Search for the cell housing the specified text and yield its [x, y] center coordinate. 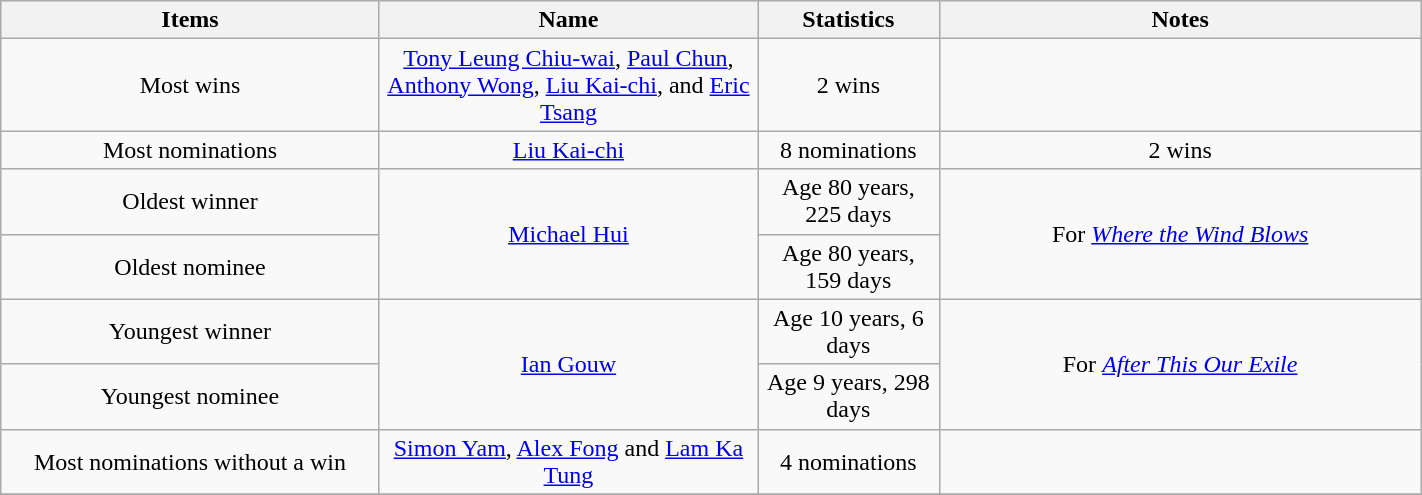
Age 80 years, 225 days [848, 202]
For Where the Wind Blows [1180, 234]
For After This Our Exile [1180, 364]
Notes [1180, 20]
Oldest nominee [190, 266]
8 nominations [848, 150]
Simon Yam, Alex Fong and Lam Ka Tung [568, 462]
Ian Gouw [568, 364]
Age 9 years, 298 days [848, 396]
Youngest nominee [190, 396]
Liu Kai-chi [568, 150]
Name [568, 20]
Most wins [190, 85]
Michael Hui [568, 234]
Age 80 years, 159 days [848, 266]
4 nominations [848, 462]
Statistics [848, 20]
Items [190, 20]
Most nominations [190, 150]
Age 10 years, 6 days [848, 332]
Youngest winner [190, 332]
Tony Leung Chiu-wai, Paul Chun, Anthony Wong, Liu Kai-chi, and Eric Tsang [568, 85]
Oldest winner [190, 202]
Most nominations without a win [190, 462]
